Return the [x, y] coordinate for the center point of the cell that contains the specified text.  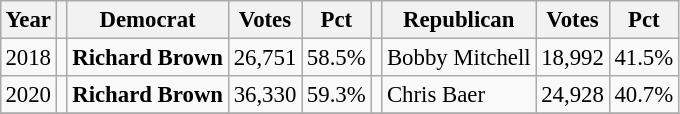
2020 [28, 95]
Republican [459, 20]
24,928 [572, 95]
2018 [28, 57]
40.7% [644, 95]
Year [28, 20]
26,751 [264, 57]
18,992 [572, 57]
Democrat [148, 20]
Bobby Mitchell [459, 57]
41.5% [644, 57]
59.3% [336, 95]
36,330 [264, 95]
58.5% [336, 57]
Chris Baer [459, 95]
